Scan for the cell matching the given text and deliver its (X, Y) coordinate at center. 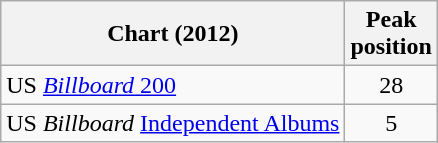
5 (391, 123)
28 (391, 85)
Chart (2012) (173, 34)
Peakposition (391, 34)
US Billboard 200 (173, 85)
US Billboard Independent Albums (173, 123)
